For the text-containing cell, return its midpoint in [X, Y] coordinate format. 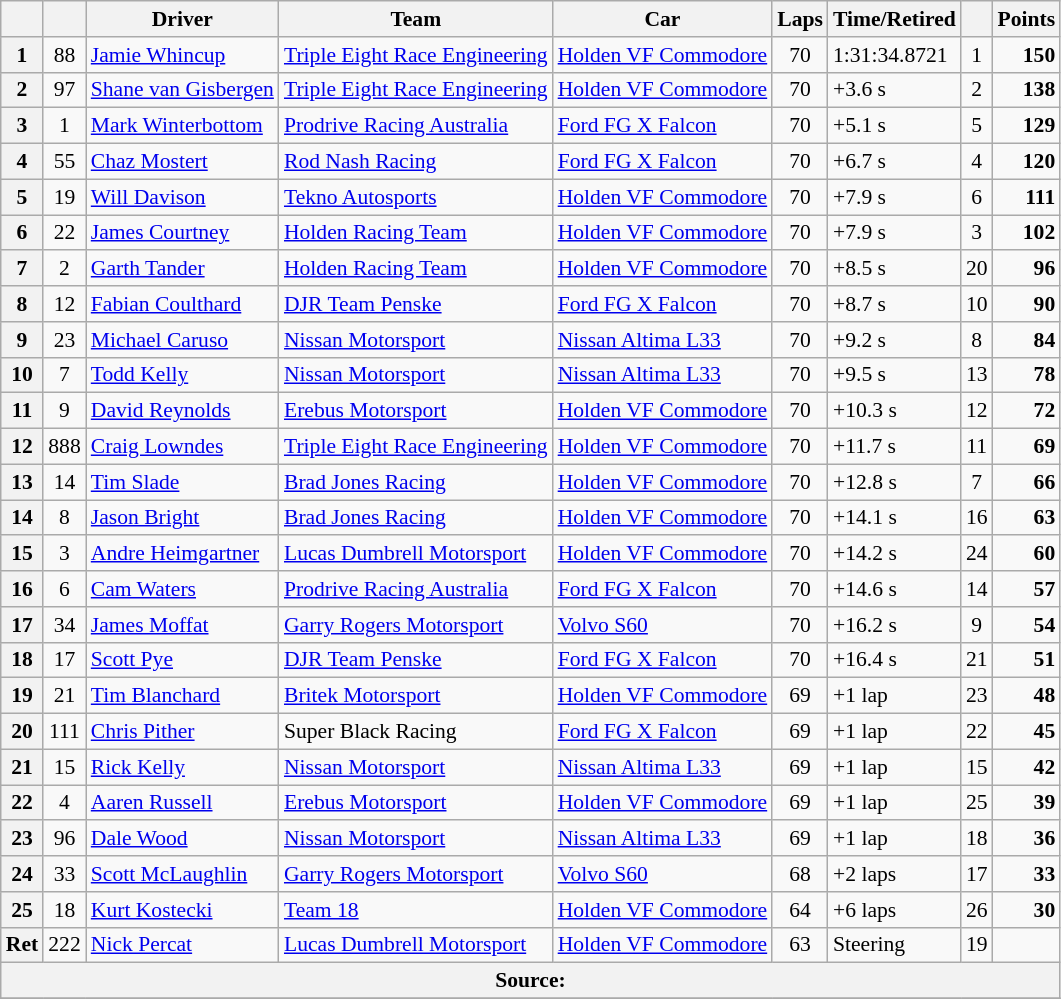
54 [1027, 625]
+3.6 s [894, 90]
+16.2 s [894, 625]
Cam Waters [182, 589]
51 [1027, 660]
David Reynolds [182, 411]
150 [1027, 55]
97 [64, 90]
64 [800, 910]
78 [1027, 375]
Scott Pye [182, 660]
72 [1027, 411]
120 [1027, 162]
102 [1027, 233]
36 [1027, 839]
888 [64, 447]
34 [64, 625]
Source: [530, 981]
+14.6 s [894, 589]
+14.2 s [894, 554]
Chaz Mostert [182, 162]
+5.1 s [894, 126]
Andre Heimgartner [182, 554]
138 [1027, 90]
Garth Tander [182, 269]
84 [1027, 340]
Driver [182, 19]
88 [64, 55]
Steering [894, 945]
Rod Nash Racing [416, 162]
+2 laps [894, 874]
+6 laps [894, 910]
Super Black Racing [416, 732]
55 [64, 162]
Britek Motorsport [416, 696]
Ret [22, 945]
66 [1027, 482]
Jason Bright [182, 518]
48 [1027, 696]
30 [1027, 910]
Points [1027, 19]
Team [416, 19]
68 [800, 874]
Jamie Whincup [182, 55]
Mark Winterbottom [182, 126]
45 [1027, 732]
+9.5 s [894, 375]
39 [1027, 803]
Fabian Coulthard [182, 304]
Car [663, 19]
Scott McLaughlin [182, 874]
Michael Caruso [182, 340]
Tim Slade [182, 482]
Nick Percat [182, 945]
Chris Pither [182, 732]
Kurt Kostecki [182, 910]
+16.4 s [894, 660]
Will Davison [182, 197]
1:31:34.8721 [894, 55]
Team 18 [416, 910]
+12.8 s [894, 482]
42 [1027, 767]
Tekno Autosports [416, 197]
+14.1 s [894, 518]
James Moffat [182, 625]
129 [1027, 126]
60 [1027, 554]
Aaren Russell [182, 803]
Dale Wood [182, 839]
+6.7 s [894, 162]
Time/Retired [894, 19]
Laps [800, 19]
+8.7 s [894, 304]
Craig Lowndes [182, 447]
Shane van Gisbergen [182, 90]
26 [977, 910]
Rick Kelly [182, 767]
57 [1027, 589]
James Courtney [182, 233]
Todd Kelly [182, 375]
+8.5 s [894, 269]
+9.2 s [894, 340]
90 [1027, 304]
+11.7 s [894, 447]
Tim Blanchard [182, 696]
222 [64, 945]
+10.3 s [894, 411]
